Search for the cell housing the specified text and yield its [x, y] center coordinate. 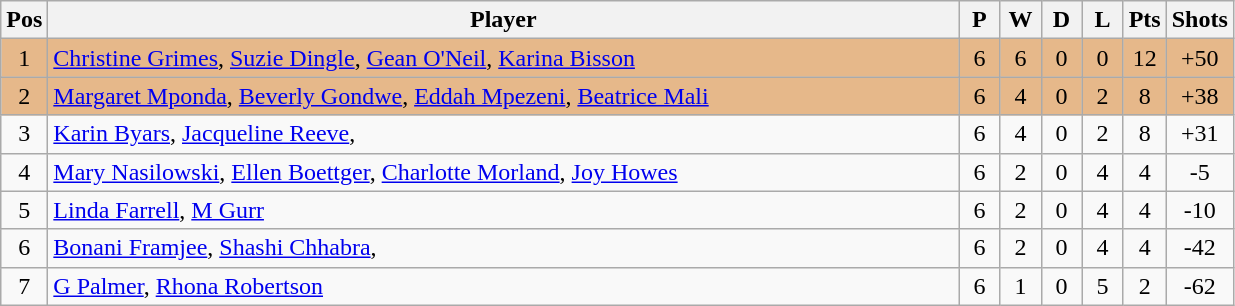
Margaret Mponda, Beverly Gondwe, Eddah Mpezeni, Beatrice Mali [504, 96]
+38 [1200, 96]
Shots [1200, 20]
Pts [1144, 20]
-5 [1200, 172]
L [1102, 20]
7 [24, 286]
D [1062, 20]
-10 [1200, 210]
Karin Byars, Jacqueline Reeve, [504, 134]
Player [504, 20]
+31 [1200, 134]
3 [24, 134]
W [1020, 20]
Pos [24, 20]
Bonani Framjee, Shashi Chhabra, [504, 248]
Linda Farrell, M Gurr [504, 210]
12 [1144, 58]
Christine Grimes, Suzie Dingle, Gean O'Neil, Karina Bisson [504, 58]
-62 [1200, 286]
-42 [1200, 248]
Mary Nasilowski, Ellen Boettger, Charlotte Morland, Joy Howes [504, 172]
+50 [1200, 58]
P [980, 20]
G Palmer, Rhona Robertson [504, 286]
